For the text-containing cell, return its midpoint in (x, y) coordinate format. 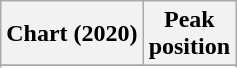
Chart (2020) (72, 34)
Peakposition (189, 34)
